For the text-containing cell, return its midpoint in (X, Y) coordinate format. 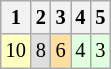
2 (41, 17)
1 (16, 17)
8 (41, 51)
10 (16, 51)
5 (100, 17)
6 (61, 51)
